Extract the (X, Y) coordinate from the center of the cell holding the provided text.  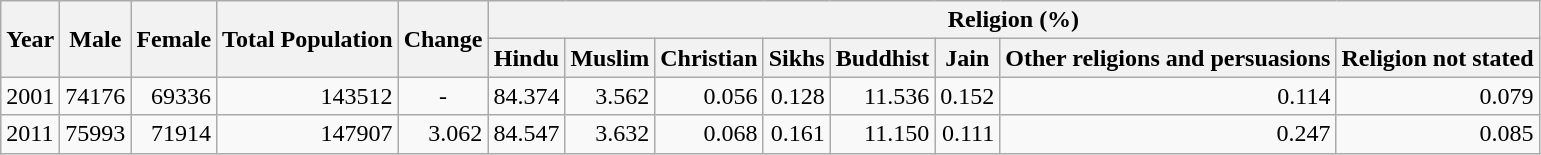
Year (30, 39)
2001 (30, 96)
Buddhist (882, 58)
Total Population (308, 39)
84.547 (526, 134)
3.632 (610, 134)
0.056 (709, 96)
2011 (30, 134)
147907 (308, 134)
0.247 (1168, 134)
Change (443, 39)
84.374 (526, 96)
11.536 (882, 96)
71914 (174, 134)
Muslim (610, 58)
11.150 (882, 134)
74176 (96, 96)
Religion (%) (1014, 20)
Hindu (526, 58)
Other religions and persuasions (1168, 58)
3.062 (443, 134)
Religion not stated (1438, 58)
0.114 (1168, 96)
- (443, 96)
0.152 (968, 96)
69336 (174, 96)
75993 (96, 134)
Jain (968, 58)
Sikhs (796, 58)
0.085 (1438, 134)
0.128 (796, 96)
Christian (709, 58)
3.562 (610, 96)
0.068 (709, 134)
Male (96, 39)
143512 (308, 96)
0.079 (1438, 96)
0.161 (796, 134)
0.111 (968, 134)
Female (174, 39)
